Search for the cell housing the specified text and yield its (X, Y) center coordinate. 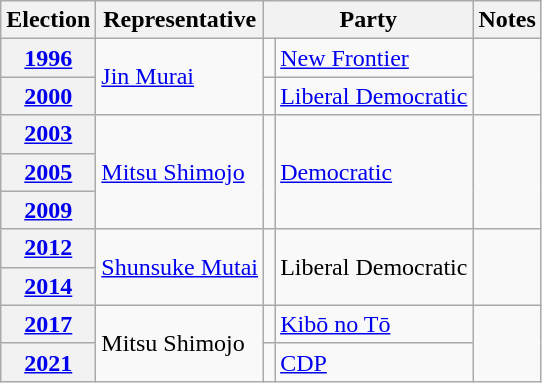
2003 (48, 134)
Notes (507, 20)
2000 (48, 96)
New Frontier (374, 58)
2014 (48, 286)
2009 (48, 210)
Election (48, 20)
Democratic (374, 172)
Shunsuke Mutai (180, 267)
2017 (48, 324)
2005 (48, 172)
CDP (374, 362)
1996 (48, 58)
2012 (48, 248)
Representative (180, 20)
Party (368, 20)
2021 (48, 362)
Kibō no Tō (374, 324)
Jin Murai (180, 77)
